From the cell containing the given text, extract its center point as (x, y) coordinate. 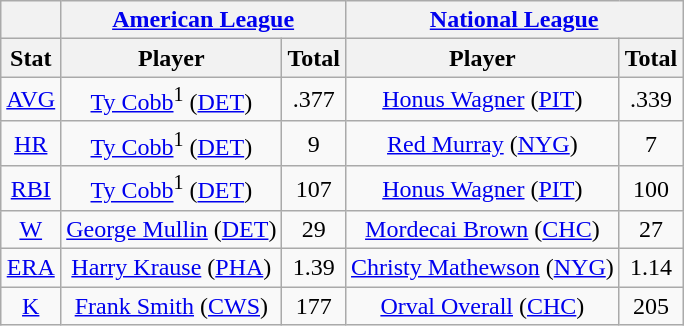
AVG (31, 100)
9 (314, 144)
100 (651, 188)
27 (651, 230)
ERA (31, 268)
Mordecai Brown (CHC) (483, 230)
29 (314, 230)
.377 (314, 100)
American League (204, 20)
Frank Smith (CWS) (172, 306)
George Mullin (DET) (172, 230)
Christy Mathewson (NYG) (483, 268)
177 (314, 306)
Orval Overall (CHC) (483, 306)
RBI (31, 188)
7 (651, 144)
Red Murray (NYG) (483, 144)
1.14 (651, 268)
W (31, 230)
K (31, 306)
Stat (31, 58)
HR (31, 144)
National League (514, 20)
.339 (651, 100)
1.39 (314, 268)
107 (314, 188)
Harry Krause (PHA) (172, 268)
205 (651, 306)
